Return the (X, Y) coordinate for the center point of the cell that contains the specified text.  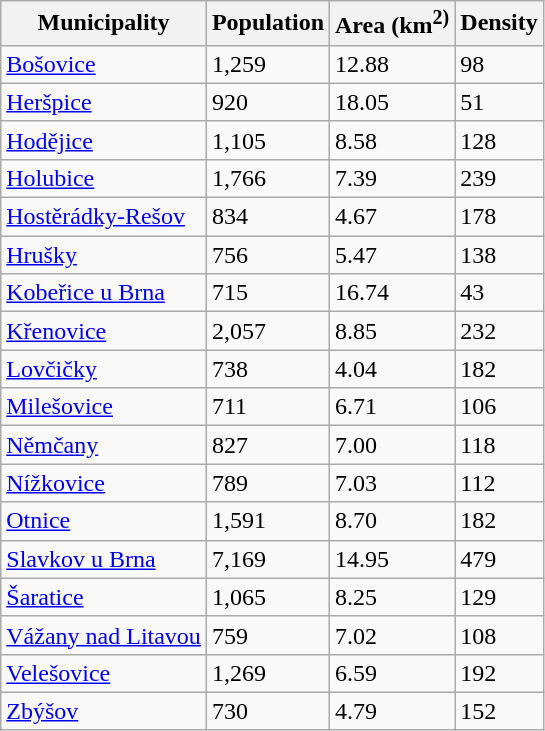
128 (499, 140)
4.04 (392, 369)
7.03 (392, 483)
7.00 (392, 445)
Zbýšov (104, 711)
Velešovice (104, 673)
129 (499, 597)
Population (268, 24)
1,591 (268, 521)
43 (499, 293)
239 (499, 178)
108 (499, 635)
6.71 (392, 407)
Křenovice (104, 331)
789 (268, 483)
7.02 (392, 635)
1,105 (268, 140)
16.74 (392, 293)
738 (268, 369)
8.25 (392, 597)
118 (499, 445)
Hodějice (104, 140)
112 (499, 483)
Bošovice (104, 64)
827 (268, 445)
8.85 (392, 331)
756 (268, 255)
152 (499, 711)
715 (268, 293)
2,057 (268, 331)
4.67 (392, 217)
834 (268, 217)
Milešovice (104, 407)
Slavkov u Brna (104, 559)
18.05 (392, 102)
920 (268, 102)
730 (268, 711)
Heršpice (104, 102)
5.47 (392, 255)
7.39 (392, 178)
Area (km2) (392, 24)
106 (499, 407)
14.95 (392, 559)
Otnice (104, 521)
7,169 (268, 559)
6.59 (392, 673)
98 (499, 64)
1,766 (268, 178)
Němčany (104, 445)
Holubice (104, 178)
12.88 (392, 64)
4.79 (392, 711)
Hostěrádky-Rešov (104, 217)
Vážany nad Litavou (104, 635)
178 (499, 217)
Kobeřice u Brna (104, 293)
8.58 (392, 140)
232 (499, 331)
Municipality (104, 24)
192 (499, 673)
Lovčičky (104, 369)
138 (499, 255)
1,065 (268, 597)
8.70 (392, 521)
479 (499, 559)
759 (268, 635)
Density (499, 24)
51 (499, 102)
Nížkovice (104, 483)
Hrušky (104, 255)
Šaratice (104, 597)
711 (268, 407)
1,259 (268, 64)
1,269 (268, 673)
